Locate the cell with the specified text and output its (x, y) center coordinate. 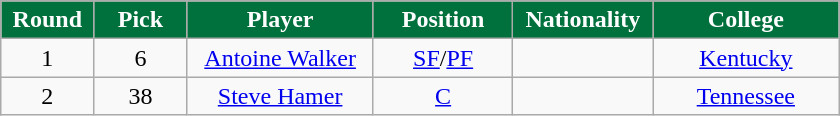
6 (140, 58)
College (746, 20)
2 (48, 96)
Player (280, 20)
Steve Hamer (280, 96)
SF/PF (443, 58)
Kentucky (746, 58)
Tennessee (746, 96)
Antoine Walker (280, 58)
Position (443, 20)
C (443, 96)
Round (48, 20)
38 (140, 96)
1 (48, 58)
Pick (140, 20)
Nationality (583, 20)
